Pinpoint the cell where the given text exists, returning its [X, Y] midpoint coordinate. 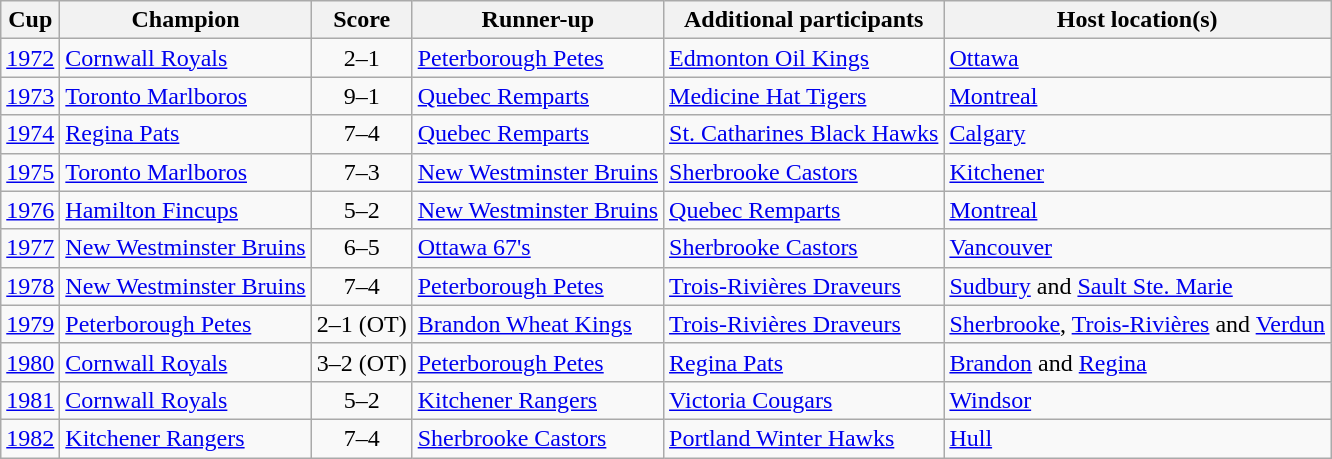
Hamilton Fincups [186, 210]
Host location(s) [1138, 20]
Edmonton Oil Kings [804, 58]
Brandon Wheat Kings [538, 324]
7–3 [362, 172]
2–1 [362, 58]
9–1 [362, 96]
Cup [30, 20]
Sudbury and Sault Ste. Marie [1138, 286]
Windsor [1138, 400]
Runner-up [538, 20]
1974 [30, 134]
Vancouver [1138, 248]
Brandon and Regina [1138, 362]
Champion [186, 20]
Medicine Hat Tigers [804, 96]
Additional participants [804, 20]
1980 [30, 362]
Ottawa 67's [538, 248]
3–2 (OT) [362, 362]
1977 [30, 248]
Calgary [1138, 134]
St. Catharines Black Hawks [804, 134]
Victoria Cougars [804, 400]
1982 [30, 438]
Score [362, 20]
Sherbrooke, Trois-Rivières and Verdun [1138, 324]
Ottawa [1138, 58]
1972 [30, 58]
1978 [30, 286]
6–5 [362, 248]
1976 [30, 210]
Hull [1138, 438]
Kitchener [1138, 172]
Portland Winter Hawks [804, 438]
1979 [30, 324]
1973 [30, 96]
1981 [30, 400]
2–1 (OT) [362, 324]
1975 [30, 172]
